Return [x, y] of the center of cell containing provided text 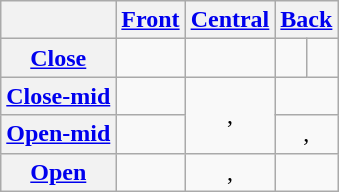
Close-mid [58, 96]
Central [230, 20]
Back [306, 20]
Open [58, 172]
Front [150, 20]
Open-mid [58, 134]
Close [58, 58]
